Locate the cell with the specified text and output its [X, Y] center coordinate. 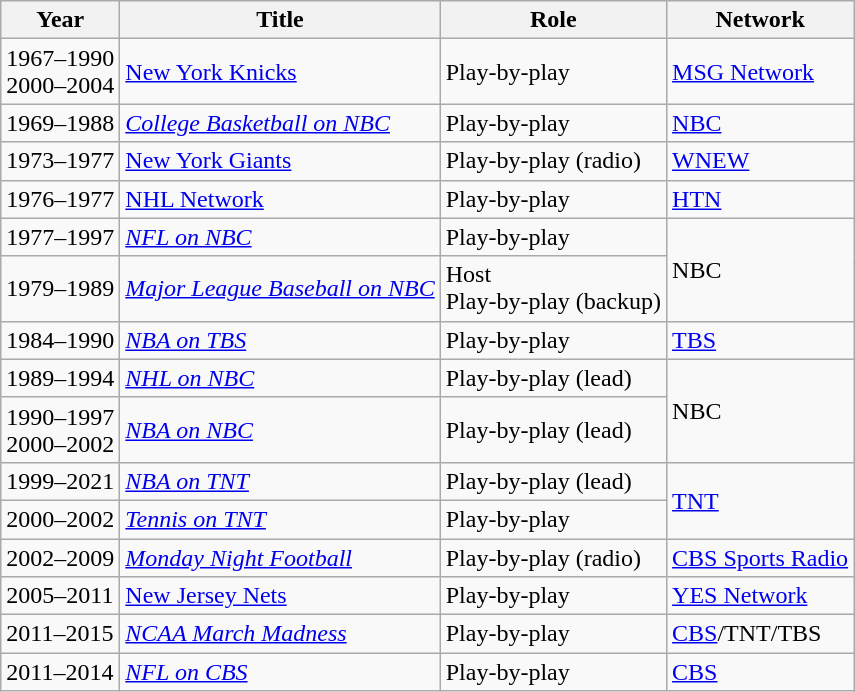
Role [553, 20]
HTN [760, 199]
NBA on NBC [280, 430]
New Jersey Nets [280, 596]
NFL on CBS [280, 672]
New York Giants [280, 161]
YES Network [760, 596]
NHL Network [280, 199]
College Basketball on NBC [280, 123]
Major League Baseball on NBC [280, 288]
NBA on TBS [280, 340]
Host Play-by-play (backup) [553, 288]
Year [60, 20]
New York Knicks [280, 72]
1969–1988 [60, 123]
TBS [760, 340]
2000–2002 [60, 519]
Tennis on TNT [280, 519]
MSG Network [760, 72]
WNEW [760, 161]
1977–1997 [60, 237]
TNT [760, 500]
1999–2021 [60, 481]
1990–1997 2000–2002 [60, 430]
Title [280, 20]
NCAA March Madness [280, 634]
NFL on NBC [280, 237]
Monday Night Football [280, 557]
CBS/TNT/TBS [760, 634]
1976–1977 [60, 199]
1967–1990 2000–2004 [60, 72]
2002–2009 [60, 557]
1984–1990 [60, 340]
1989–1994 [60, 378]
2011–2015 [60, 634]
1979–1989 [60, 288]
2011–2014 [60, 672]
NBA on TNT [280, 481]
2005–2011 [60, 596]
CBS [760, 672]
NHL on NBC [280, 378]
CBS Sports Radio [760, 557]
Network [760, 20]
1973–1977 [60, 161]
